Scan for the cell matching the given text and deliver its (x, y) coordinate at center. 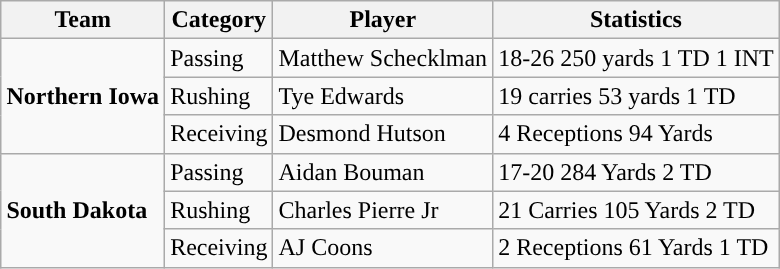
17-20 284 Yards 2 TD (636, 172)
Tye Edwards (383, 96)
Player (383, 20)
18-26 250 yards 1 TD 1 INT (636, 58)
Desmond Hutson (383, 134)
2 Receptions 61 Yards 1 TD (636, 248)
19 carries 53 yards 1 TD (636, 96)
Team (83, 20)
4 Receptions 94 Yards (636, 134)
21 Carries 105 Yards 2 TD (636, 210)
Aidan Bouman (383, 172)
Matthew Schecklman (383, 58)
Northern Iowa (83, 96)
AJ Coons (383, 248)
Charles Pierre Jr (383, 210)
Statistics (636, 20)
South Dakota (83, 210)
Category (219, 20)
